Pinpoint the cell where the given text exists, returning its [X, Y] midpoint coordinate. 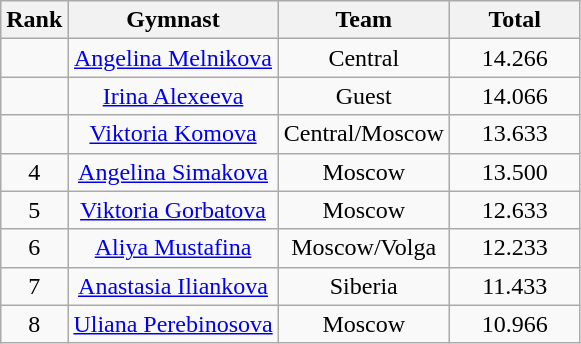
Central [364, 58]
11.433 [514, 286]
Guest [364, 96]
Aliya Mustafina [173, 248]
13.500 [514, 172]
Moscow/Volga [364, 248]
10.966 [514, 324]
Angelina Melnikova [173, 58]
13.633 [514, 134]
14.266 [514, 58]
Irina Alexeeva [173, 96]
Team [364, 20]
Siberia [364, 286]
Central/Moscow [364, 134]
4 [34, 172]
12.633 [514, 210]
8 [34, 324]
Rank [34, 20]
Gymnast [173, 20]
6 [34, 248]
Uliana Perebinosova [173, 324]
14.066 [514, 96]
12.233 [514, 248]
Angelina Simakova [173, 172]
7 [34, 286]
Anastasia Iliankova [173, 286]
Viktoria Komova [173, 134]
Viktoria Gorbatova [173, 210]
5 [34, 210]
Total [514, 20]
